From the cell containing the given text, extract its center point as [X, Y] coordinate. 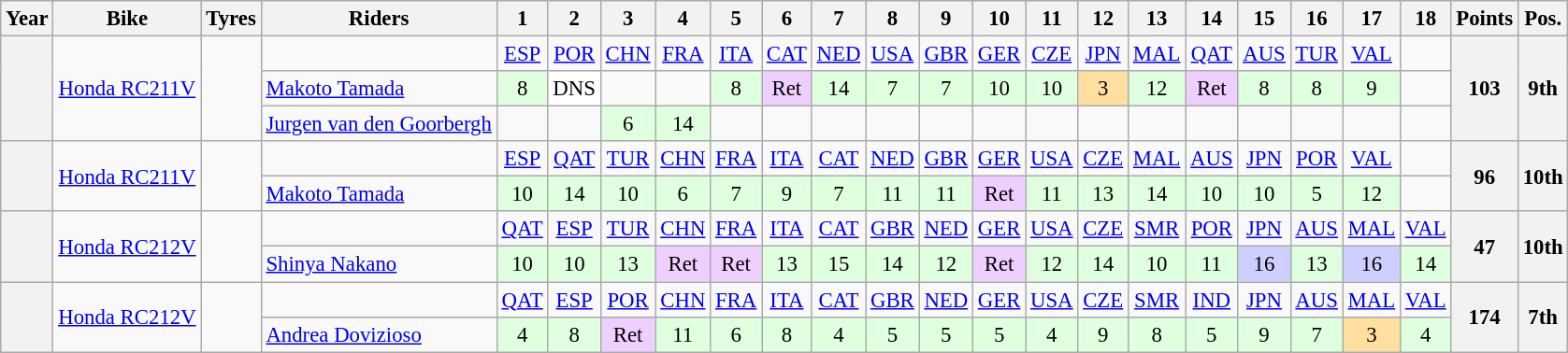
Year [27, 19]
17 [1371, 19]
Riders [379, 19]
2 [574, 19]
IND [1212, 300]
Points [1485, 19]
103 [1485, 90]
96 [1485, 176]
47 [1485, 247]
18 [1425, 19]
Bike [127, 19]
Jurgen van den Goorbergh [379, 124]
1 [522, 19]
Andrea Dovizioso [379, 334]
7th [1543, 318]
174 [1485, 318]
9th [1543, 90]
DNS [574, 89]
Tyres [231, 19]
Shinya Nakano [379, 264]
Pos. [1543, 19]
